Detect which cell encompasses the target text, then output its [x, y] center coordinate. 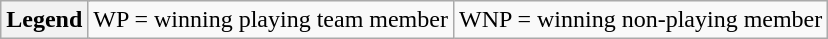
WP = winning playing team member [271, 20]
Legend [44, 20]
WNP = winning non-playing member [640, 20]
